Scan for the cell matching the given text and deliver its (X, Y) coordinate at center. 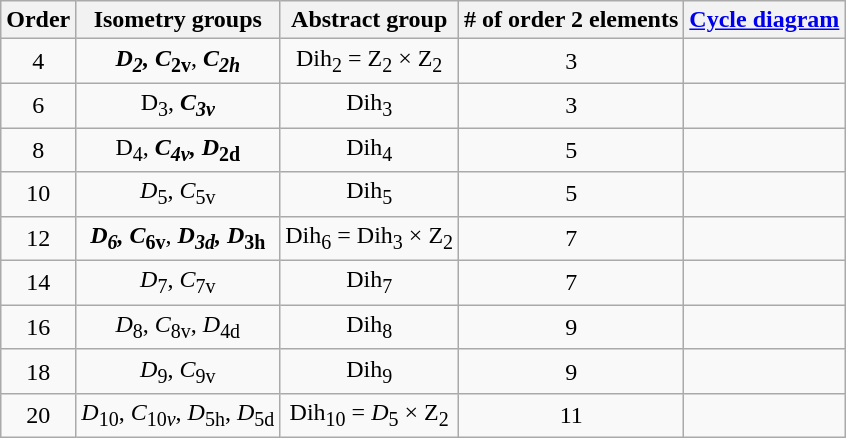
Dih9 (370, 371)
Dih2 = Z2 × Z2 (370, 61)
D4, C4v, D2d (178, 150)
Order (38, 20)
16 (38, 327)
D5, C5v (178, 194)
Dih7 (370, 283)
Dih5 (370, 194)
Cycle diagram (764, 20)
D7, C7v (178, 283)
D8, C8v, D4d (178, 327)
Dih10 = D5 × Z2 (370, 416)
14 (38, 283)
D6, C6v, D3d, D3h (178, 238)
20 (38, 416)
# of order 2 elements (572, 20)
D10, C10v, D5h, D5d (178, 416)
6 (38, 105)
Dih6 = Dih3 × Z2 (370, 238)
Dih3 (370, 105)
11 (572, 416)
D3, C3v (178, 105)
Isometry groups (178, 20)
4 (38, 61)
Dih4 (370, 150)
8 (38, 150)
D2, C2v, C2h (178, 61)
Dih8 (370, 327)
18 (38, 371)
Abstract group (370, 20)
10 (38, 194)
D9, C9v (178, 371)
12 (38, 238)
